Pinpoint the cell where the given text exists, returning its (x, y) midpoint coordinate. 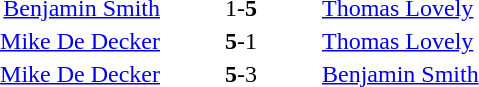
5-1 (240, 41)
